For the text-containing cell, return its midpoint in (X, Y) coordinate format. 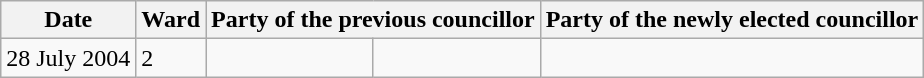
28 July 2004 (68, 58)
2 (171, 58)
Date (68, 20)
Ward (171, 20)
Party of the newly elected councillor (732, 20)
Party of the previous councillor (374, 20)
